Detect which cell encompasses the target text, then output its (X, Y) center coordinate. 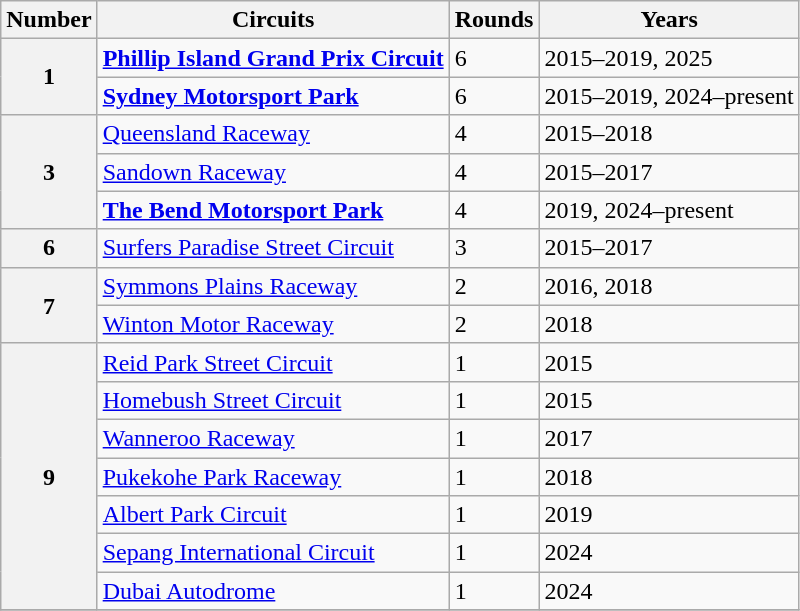
The Bend Motorsport Park (273, 210)
2015–2019, 2024–present (669, 96)
Albert Park Circuit (273, 515)
Reid Park Street Circuit (273, 362)
2017 (669, 438)
Sydney Motorsport Park (273, 96)
2016, 2018 (669, 286)
Winton Motor Raceway (273, 324)
7 (49, 305)
Number (49, 20)
Circuits (273, 20)
2019 (669, 515)
Homebush Street Circuit (273, 400)
Years (669, 20)
Phillip Island Grand Prix Circuit (273, 58)
2019, 2024–present (669, 210)
Sandown Raceway (273, 172)
2015–2018 (669, 134)
2015–2019, 2025 (669, 58)
Pukekohe Park Raceway (273, 477)
9 (49, 476)
Dubai Autodrome (273, 591)
Surfers Paradise Street Circuit (273, 248)
Rounds (494, 20)
Queensland Raceway (273, 134)
Symmons Plains Raceway (273, 286)
Sepang International Circuit (273, 553)
Wanneroo Raceway (273, 438)
